Scan for the cell matching the given text and deliver its [x, y] coordinate at center. 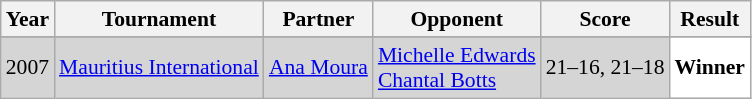
Winner [710, 68]
2007 [28, 68]
Partner [318, 19]
Ana Moura [318, 68]
Score [606, 19]
Year [28, 19]
Michelle Edwards Chantal Botts [457, 68]
21–16, 21–18 [606, 68]
Mauritius International [159, 68]
Opponent [457, 19]
Tournament [159, 19]
Result [710, 19]
